Determine the [X, Y] coordinate at the center of the cell enclosing the given text.  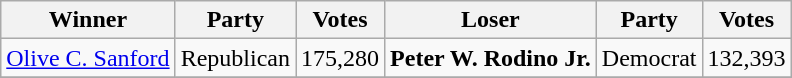
175,280 [340, 58]
Winner [88, 20]
Olive C. Sanford [88, 58]
Peter W. Rodino Jr. [491, 58]
Democrat [649, 58]
Loser [491, 20]
132,393 [746, 58]
Republican [235, 58]
